Search for the cell housing the specified text and yield its (X, Y) center coordinate. 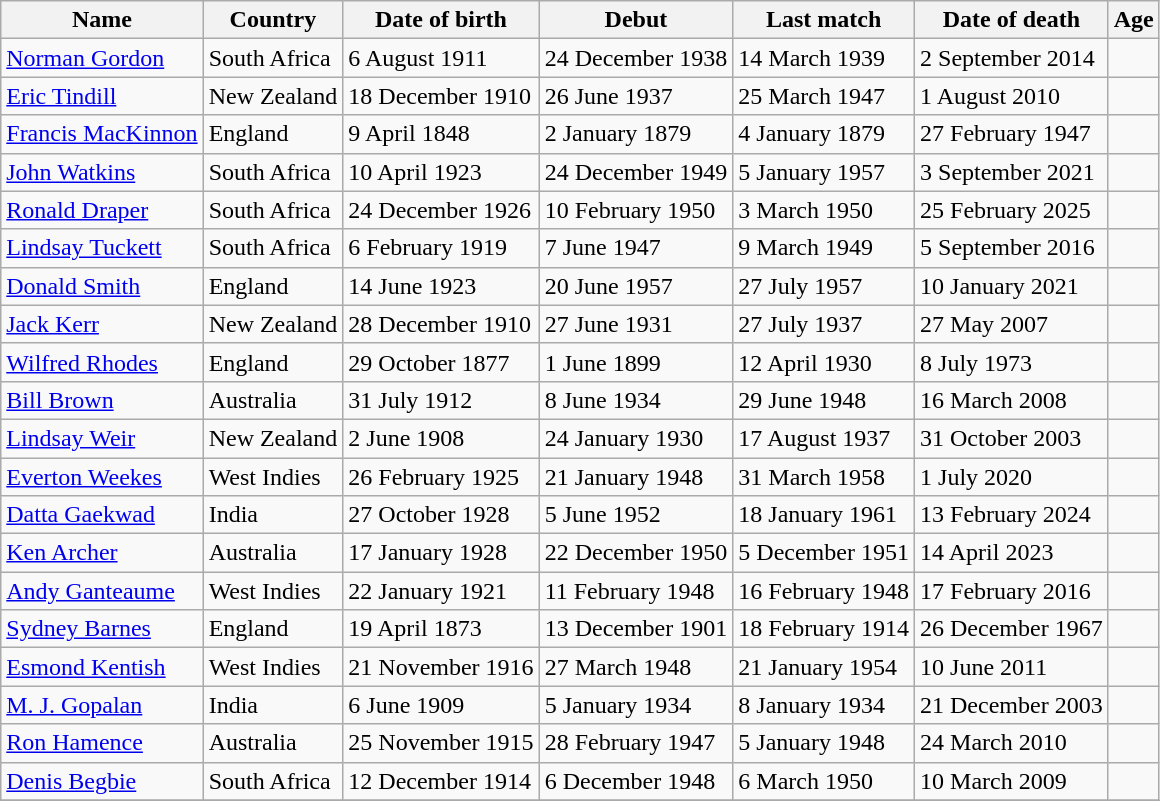
21 January 1948 (636, 477)
Ron Hamence (102, 743)
6 February 1919 (441, 248)
10 February 1950 (636, 210)
27 June 1931 (636, 324)
5 January 1957 (824, 172)
Denis Begbie (102, 781)
8 June 1934 (636, 400)
M. J. Gopalan (102, 705)
5 January 1934 (636, 705)
1 June 1899 (636, 362)
18 January 1961 (824, 515)
Eric Tindill (102, 96)
25 November 1915 (441, 743)
17 February 2016 (1012, 591)
7 June 1947 (636, 248)
4 January 1879 (824, 134)
27 May 2007 (1012, 324)
24 December 1938 (636, 58)
21 November 1916 (441, 667)
24 March 2010 (1012, 743)
John Watkins (102, 172)
Donald Smith (102, 286)
18 February 1914 (824, 629)
Last match (824, 20)
5 September 2016 (1012, 248)
24 December 1949 (636, 172)
Everton Weekes (102, 477)
8 January 1934 (824, 705)
Andy Ganteaume (102, 591)
27 October 1928 (441, 515)
21 January 1954 (824, 667)
24 January 1930 (636, 438)
Date of birth (441, 20)
24 December 1926 (441, 210)
2 June 1908 (441, 438)
Esmond Kentish (102, 667)
26 February 1925 (441, 477)
2 January 1879 (636, 134)
Lindsay Tuckett (102, 248)
Country (273, 20)
6 August 1911 (441, 58)
16 March 2008 (1012, 400)
Age (1134, 20)
8 July 1973 (1012, 362)
12 April 1930 (824, 362)
Sydney Barnes (102, 629)
20 June 1957 (636, 286)
13 February 2024 (1012, 515)
Date of death (1012, 20)
29 October 1877 (441, 362)
13 December 1901 (636, 629)
27 July 1937 (824, 324)
1 July 2020 (1012, 477)
27 July 1957 (824, 286)
Name (102, 20)
Datta Gaekwad (102, 515)
5 January 1948 (824, 743)
27 February 1947 (1012, 134)
29 June 1948 (824, 400)
16 February 1948 (824, 591)
12 December 1914 (441, 781)
22 December 1950 (636, 553)
Bill Brown (102, 400)
10 March 2009 (1012, 781)
26 December 1967 (1012, 629)
31 October 2003 (1012, 438)
Francis MacKinnon (102, 134)
31 March 1958 (824, 477)
Norman Gordon (102, 58)
14 March 1939 (824, 58)
31 July 1912 (441, 400)
14 April 2023 (1012, 553)
10 June 2011 (1012, 667)
26 June 1937 (636, 96)
22 January 1921 (441, 591)
6 March 1950 (824, 781)
1 August 2010 (1012, 96)
19 April 1873 (441, 629)
3 March 1950 (824, 210)
5 December 1951 (824, 553)
6 December 1948 (636, 781)
17 January 1928 (441, 553)
5 June 1952 (636, 515)
10 January 2021 (1012, 286)
28 December 1910 (441, 324)
10 April 1923 (441, 172)
Ken Archer (102, 553)
11 February 1948 (636, 591)
14 June 1923 (441, 286)
6 June 1909 (441, 705)
25 March 1947 (824, 96)
Wilfred Rhodes (102, 362)
3 September 2021 (1012, 172)
2 September 2014 (1012, 58)
Lindsay Weir (102, 438)
18 December 1910 (441, 96)
Jack Kerr (102, 324)
25 February 2025 (1012, 210)
27 March 1948 (636, 667)
28 February 1947 (636, 743)
9 March 1949 (824, 248)
Ronald Draper (102, 210)
Debut (636, 20)
9 April 1848 (441, 134)
17 August 1937 (824, 438)
21 December 2003 (1012, 705)
